Locate the cell with the specified text and output its (x, y) center coordinate. 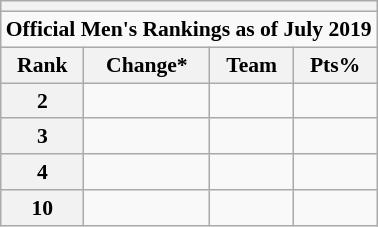
Pts% (336, 65)
2 (42, 101)
Official Men's Rankings as of July 2019 (189, 29)
3 (42, 136)
Rank (42, 65)
10 (42, 208)
Team (252, 65)
4 (42, 172)
Change* (147, 65)
